Pinpoint the cell where the given text exists, returning its [X, Y] midpoint coordinate. 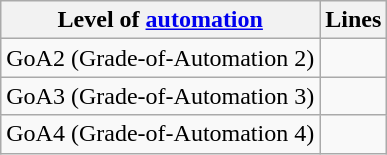
Lines [354, 20]
GoA2 (Grade-of-Automation 2) [160, 58]
GoA4 (Grade-of-Automation 4) [160, 134]
GoA3 (Grade-of-Automation 3) [160, 96]
Level of automation [160, 20]
